Extract the [X, Y] coordinate from the center of the cell holding the provided text.  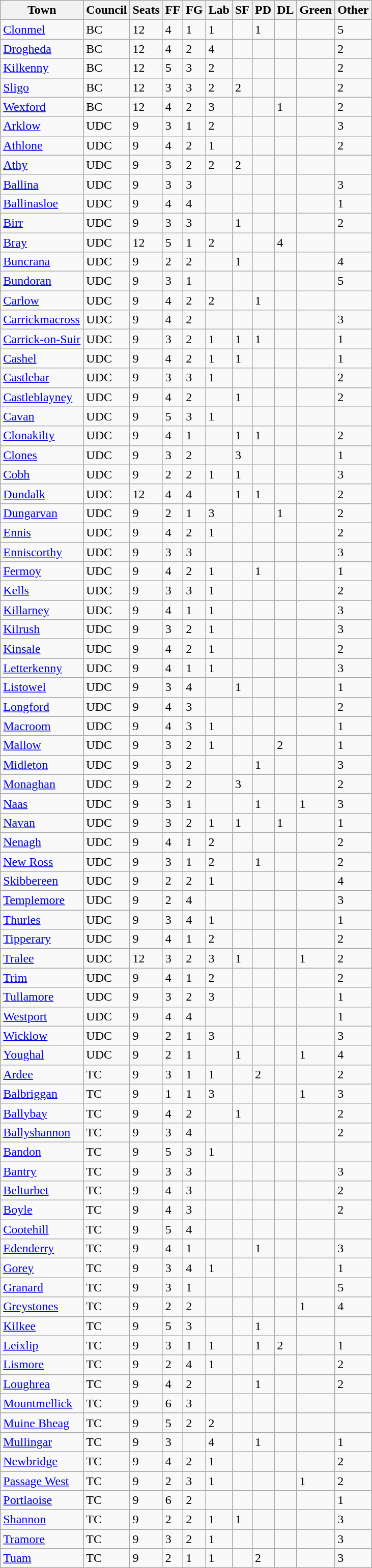
Listowel [42, 687]
Granard [42, 1287]
Clonmel [42, 29]
Clones [42, 455]
Athy [42, 165]
Edenderry [42, 1249]
Seats [146, 10]
Cashel [42, 358]
Shannon [42, 1520]
Bandon [42, 1152]
Templemore [42, 900]
Cavan [42, 416]
Council [107, 10]
Bundoran [42, 281]
Killarney [42, 610]
FG [194, 10]
Muine Bheag [42, 1423]
Letterkenny [42, 668]
Tralee [42, 958]
Passage West [42, 1481]
Ardee [42, 1074]
Balbriggan [42, 1094]
Dundalk [42, 494]
Castlebar [42, 378]
Westport [42, 1016]
Lismore [42, 1365]
Wicklow [42, 1036]
Longford [42, 707]
Kilkenny [42, 68]
Other [353, 10]
Birr [42, 223]
Kinsale [42, 649]
Mallow [42, 745]
Loughrea [42, 1384]
Ballinasloe [42, 203]
Kilkee [42, 1326]
Monaghan [42, 784]
Portlaoise [42, 1500]
Carrick-on-Suir [42, 339]
New Ross [42, 862]
Carrickmacross [42, 320]
DL [285, 10]
Gorey [42, 1268]
Tuam [42, 1558]
Wexford [42, 107]
Ballybay [42, 1113]
Belturbet [42, 1191]
Ballyshannon [42, 1132]
Skibbereen [42, 881]
Buncrana [42, 262]
Mullingar [42, 1442]
PD [264, 10]
Athlone [42, 145]
Macroom [42, 726]
Tullamore [42, 997]
Nenagh [42, 842]
Mountmellick [42, 1403]
Trim [42, 978]
Clonakilty [42, 436]
Tramore [42, 1539]
Kilrush [42, 629]
Arklow [42, 126]
Tipperary [42, 939]
FF [173, 10]
Boyle [42, 1210]
Thurles [42, 920]
Carlow [42, 300]
Newbridge [42, 1461]
Navan [42, 823]
Midleton [42, 765]
SF [242, 10]
Green [316, 10]
Cobh [42, 474]
Enniscorthy [42, 552]
Sligo [42, 87]
Greystones [42, 1307]
Cootehill [42, 1229]
Naas [42, 803]
Ennis [42, 532]
Dungarvan [42, 513]
Bray [42, 243]
Drogheda [42, 49]
Youghal [42, 1055]
Ballina [42, 184]
Town [42, 10]
Lab [219, 10]
Castleblayney [42, 397]
Fermoy [42, 571]
Leixlip [42, 1345]
Kells [42, 591]
Bantry [42, 1171]
